Search for the cell housing the specified text and yield its (X, Y) center coordinate. 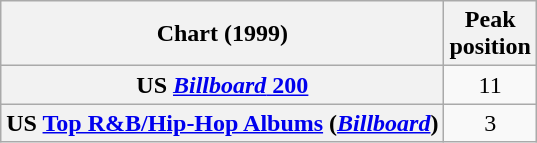
Chart (1999) (222, 34)
Peak position (490, 34)
US Top R&B/Hip-Hop Albums (Billboard) (222, 123)
US Billboard 200 (222, 85)
11 (490, 85)
3 (490, 123)
